Pinpoint the cell where the given text exists, returning its [x, y] midpoint coordinate. 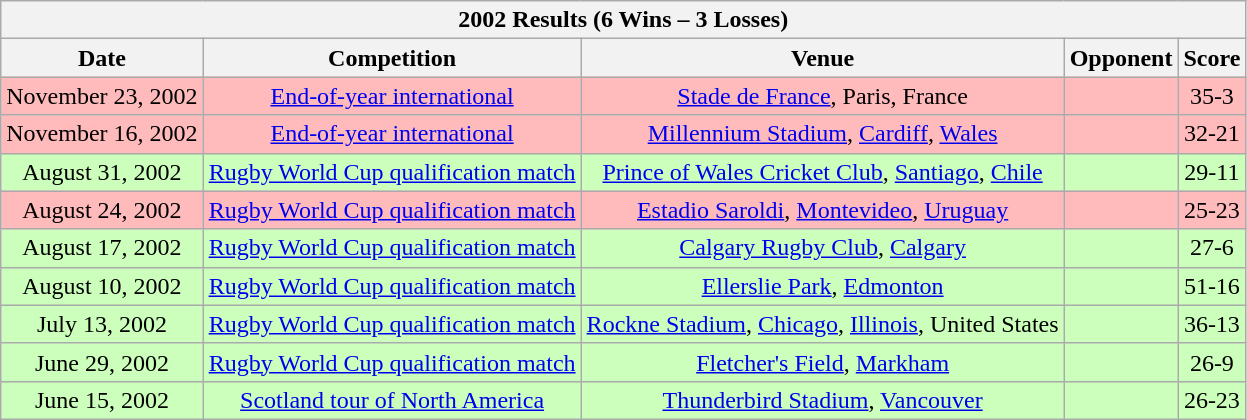
25-23 [1212, 210]
November 23, 2002 [102, 96]
November 16, 2002 [102, 134]
Ellerslie Park, Edmonton [822, 286]
Estadio Saroldi, Montevideo, Uruguay [822, 210]
July 13, 2002 [102, 324]
27-6 [1212, 248]
26-9 [1212, 362]
Prince of Wales Cricket Club, Santiago, Chile [822, 172]
Score [1212, 58]
32-21 [1212, 134]
August 17, 2002 [102, 248]
August 24, 2002 [102, 210]
Opponent [1121, 58]
Scotland tour of North America [392, 400]
29-11 [1212, 172]
Competition [392, 58]
36-13 [1212, 324]
Stade de France, Paris, France [822, 96]
Date [102, 58]
51-16 [1212, 286]
Fletcher's Field, Markham [822, 362]
Millennium Stadium, Cardiff, Wales [822, 134]
35-3 [1212, 96]
Venue [822, 58]
June 29, 2002 [102, 362]
2002 Results (6 Wins – 3 Losses) [624, 20]
Thunderbird Stadium, Vancouver [822, 400]
August 10, 2002 [102, 286]
August 31, 2002 [102, 172]
26-23 [1212, 400]
Calgary Rugby Club, Calgary [822, 248]
June 15, 2002 [102, 400]
Rockne Stadium, Chicago, Illinois, United States [822, 324]
